Return the [x, y] coordinate for the center point of the cell that contains the specified text.  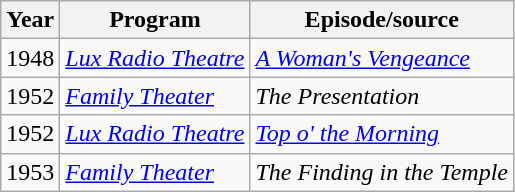
Year [30, 20]
Episode/source [382, 20]
Top o' the Morning [382, 134]
Program [155, 20]
The Finding in the Temple [382, 172]
A Woman's Vengeance [382, 58]
1948 [30, 58]
The Presentation [382, 96]
1953 [30, 172]
